Pinpoint the cell where the given text exists, returning its (x, y) midpoint coordinate. 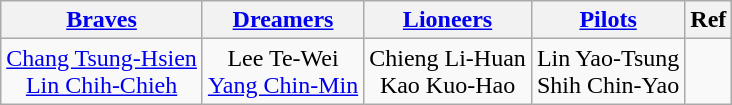
Chieng Li-HuanKao Kuo-Hao (448, 72)
Dreamers (282, 20)
Pilots (608, 20)
Lin Yao-TsungShih Chin-Yao (608, 72)
Braves (102, 20)
Chang Tsung-HsienLin Chih-Chieh (102, 72)
Lee Te-WeiYang Chin-Min (282, 72)
Ref (708, 20)
Lioneers (448, 20)
